Return (X, Y) of the center of cell containing provided text 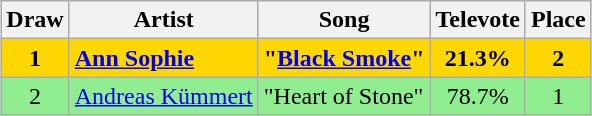
21.3% (478, 58)
Televote (478, 20)
78.7% (478, 96)
"Heart of Stone" (344, 96)
Song (344, 20)
Andreas Kümmert (164, 96)
"Black Smoke" (344, 58)
Ann Sophie (164, 58)
Draw (35, 20)
Place (558, 20)
Artist (164, 20)
